Find where the given text appears and provide that cell's center as [x, y] coordinate. 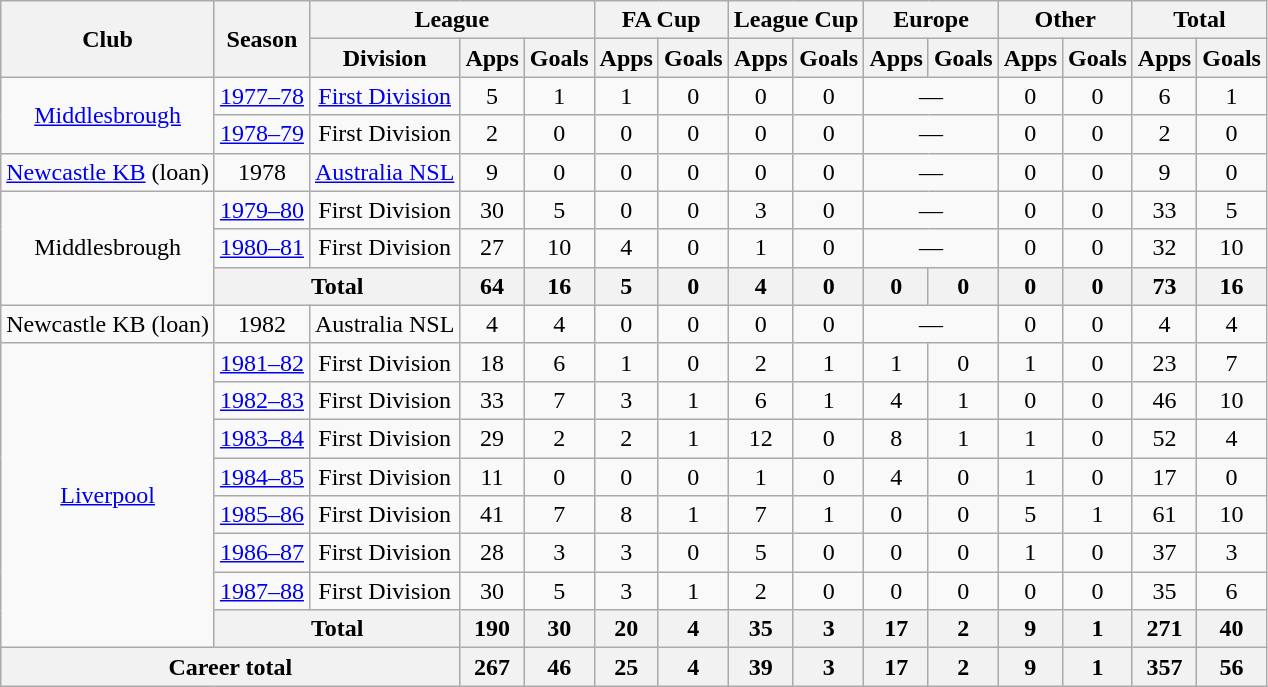
190 [492, 629]
61 [1164, 515]
Liverpool [108, 495]
56 [1232, 667]
1981–82 [262, 362]
52 [1164, 438]
23 [1164, 362]
271 [1164, 629]
1978 [262, 172]
357 [1164, 667]
1980–81 [262, 248]
37 [1164, 553]
29 [492, 438]
32 [1164, 248]
Division [384, 58]
1979–80 [262, 210]
1982 [262, 324]
League [452, 20]
Club [108, 39]
18 [492, 362]
64 [492, 286]
1978–79 [262, 134]
1983–84 [262, 438]
27 [492, 248]
40 [1232, 629]
28 [492, 553]
FA Cup [661, 20]
Career total [230, 667]
1985–86 [262, 515]
39 [760, 667]
41 [492, 515]
73 [1164, 286]
12 [760, 438]
267 [492, 667]
Season [262, 39]
Europe [931, 20]
20 [626, 629]
25 [626, 667]
1982–83 [262, 400]
1986–87 [262, 553]
1987–88 [262, 591]
1977–78 [262, 96]
League Cup [796, 20]
11 [492, 477]
Other [1065, 20]
1984–85 [262, 477]
